Capture the cell that displays the provided text and extract its [x, y] central coordinate. 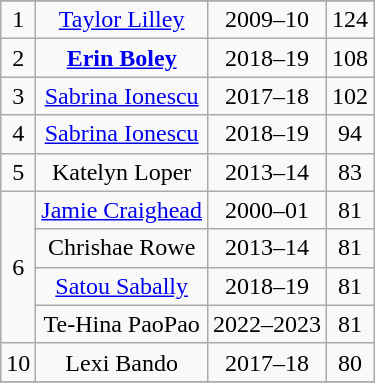
4 [18, 134]
94 [350, 134]
124 [350, 20]
6 [18, 267]
2 [18, 58]
Te-Hina PaoPao [122, 324]
Chrishae Rowe [122, 248]
1 [18, 20]
5 [18, 172]
Erin Boley [122, 58]
Jamie Craighead [122, 210]
Lexi Bando [122, 362]
80 [350, 362]
2000–01 [266, 210]
Taylor Lilley [122, 20]
83 [350, 172]
10 [18, 362]
102 [350, 96]
Katelyn Loper [122, 172]
3 [18, 96]
108 [350, 58]
Satou Sabally [122, 286]
2022–2023 [266, 324]
2009–10 [266, 20]
